Detect which cell encompasses the target text, then output its (x, y) center coordinate. 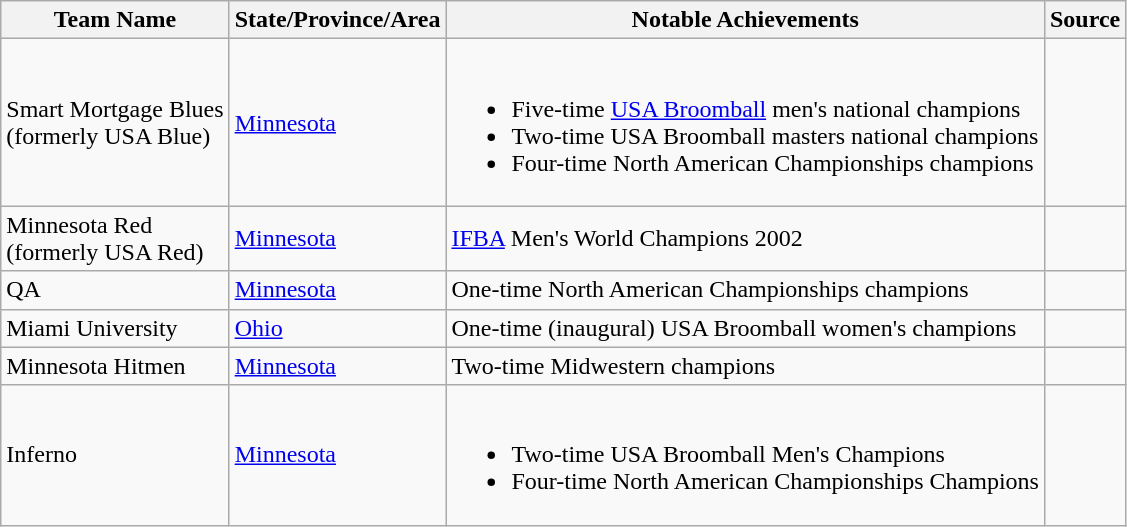
Minnesota Red(formerly USA Red) (115, 238)
Ohio (338, 328)
Five-time USA Broomball men's national championsTwo-time USA Broomball masters national championsFour-time North American Championships champions (746, 122)
One-time (inaugural) USA Broomball women's champions (746, 328)
Team Name (115, 20)
IFBA Men's World Champions 2002 (746, 238)
One-time North American Championships champions (746, 290)
QA (115, 290)
Two-time USA Broomball Men's ChampionsFour-time North American Championships Champions (746, 455)
Source (1084, 20)
Two-time Midwestern champions (746, 366)
Inferno (115, 455)
Minnesota Hitmen (115, 366)
Smart Mortgage Blues (formerly USA Blue) (115, 122)
State/Province/Area (338, 20)
Notable Achievements (746, 20)
Miami University (115, 328)
